Return the [X, Y] coordinate for the center point of the cell that contains the specified text.  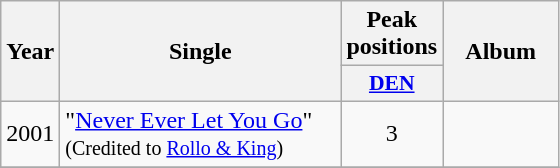
3 [392, 134]
Album [501, 52]
"Never Ever Let You Go" (Credited to Rollo & King) [200, 134]
Single [200, 52]
Peak positions [392, 34]
2001 [30, 134]
Year [30, 52]
DEN [392, 84]
